Provide the [X, Y] coordinate of the cell's center where the given text is located.  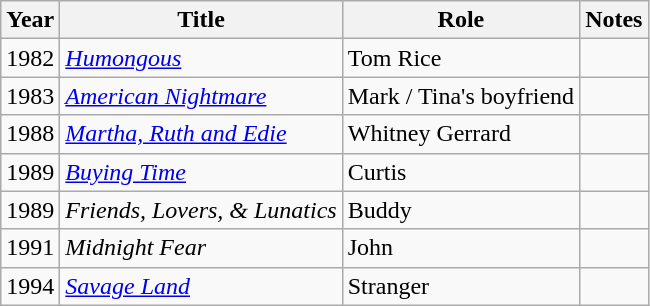
Mark / Tina's boyfriend [460, 96]
Notes [614, 20]
Midnight Fear [201, 248]
Martha, Ruth and Edie [201, 134]
Buying Time [201, 172]
1991 [30, 248]
Buddy [460, 210]
Title [201, 20]
Role [460, 20]
Curtis [460, 172]
1982 [30, 58]
Year [30, 20]
John [460, 248]
Whitney Gerrard [460, 134]
Humongous [201, 58]
Savage Land [201, 286]
1994 [30, 286]
Friends, Lovers, & Lunatics [201, 210]
Tom Rice [460, 58]
1983 [30, 96]
1988 [30, 134]
American Nightmare [201, 96]
Stranger [460, 286]
